Scan for the cell matching the given text and deliver its (X, Y) coordinate at center. 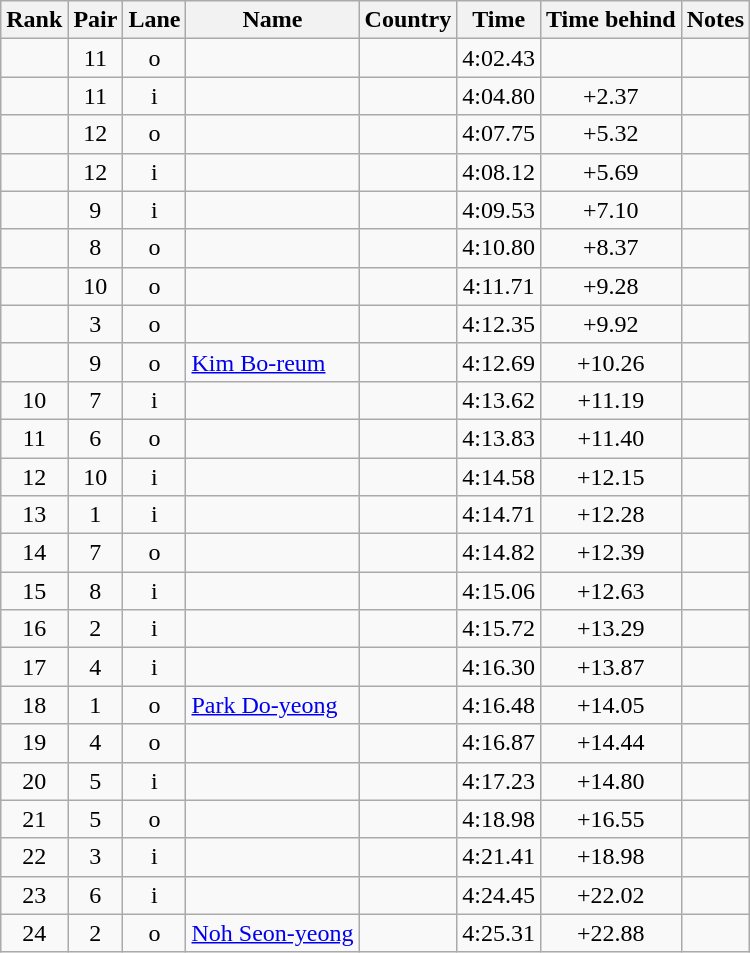
Country (408, 20)
+9.92 (610, 324)
+14.05 (610, 705)
20 (34, 781)
4:09.53 (499, 210)
+7.10 (610, 210)
+13.29 (610, 629)
4:13.62 (499, 400)
+16.55 (610, 819)
23 (34, 895)
4:07.75 (499, 134)
4:12.35 (499, 324)
21 (34, 819)
Noh Seon-yeong (272, 933)
4:16.30 (499, 667)
4:15.72 (499, 629)
4:16.48 (499, 705)
+5.32 (610, 134)
+10.26 (610, 362)
4:10.80 (499, 248)
Pair (96, 20)
+11.40 (610, 438)
4:25.31 (499, 933)
14 (34, 553)
4:12.69 (499, 362)
+14.44 (610, 743)
+5.69 (610, 172)
Time behind (610, 20)
+2.37 (610, 96)
18 (34, 705)
4:14.82 (499, 553)
4:04.80 (499, 96)
19 (34, 743)
4:18.98 (499, 819)
Kim Bo-reum (272, 362)
+12.39 (610, 553)
4:16.87 (499, 743)
22 (34, 857)
4:14.58 (499, 477)
+12.28 (610, 515)
4:17.23 (499, 781)
17 (34, 667)
4:24.45 (499, 895)
4:11.71 (499, 286)
15 (34, 591)
+14.80 (610, 781)
4:08.12 (499, 172)
+22.88 (610, 933)
16 (34, 629)
+8.37 (610, 248)
13 (34, 515)
+22.02 (610, 895)
24 (34, 933)
Name (272, 20)
+18.98 (610, 857)
4:02.43 (499, 58)
Notes (715, 20)
Lane (154, 20)
+12.15 (610, 477)
+13.87 (610, 667)
4:21.41 (499, 857)
4:15.06 (499, 591)
+9.28 (610, 286)
Rank (34, 20)
+11.19 (610, 400)
+12.63 (610, 591)
4:13.83 (499, 438)
Park Do-yeong (272, 705)
Time (499, 20)
4:14.71 (499, 515)
